From the cell containing the given text, extract its center point as [x, y] coordinate. 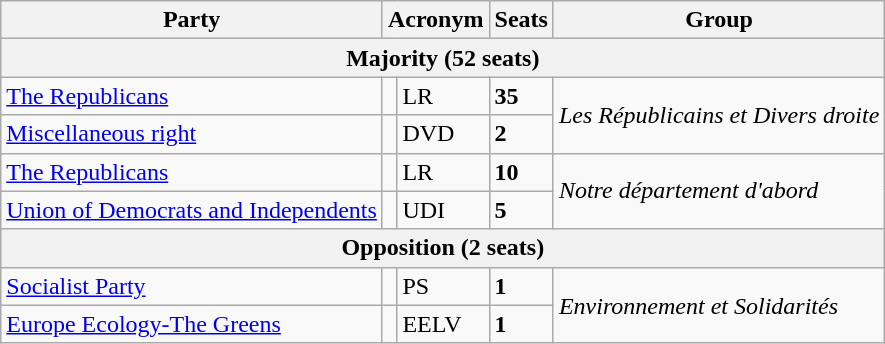
DVD [443, 134]
35 [521, 96]
Les Républicains et Divers droite [718, 115]
EELV [443, 324]
Environnement et Solidarités [718, 305]
Socialist Party [192, 286]
5 [521, 210]
Seats [521, 20]
Notre département d'abord [718, 191]
10 [521, 172]
Acronym [436, 20]
Group [718, 20]
Miscellaneous right [192, 134]
Opposition (2 seats) [443, 248]
2 [521, 134]
Majority (52 seats) [443, 58]
PS [443, 286]
UDI [443, 210]
Europe Ecology-The Greens [192, 324]
Union of Democrats and Independents [192, 210]
Party [192, 20]
